Capture the cell that displays the provided text and extract its (X, Y) central coordinate. 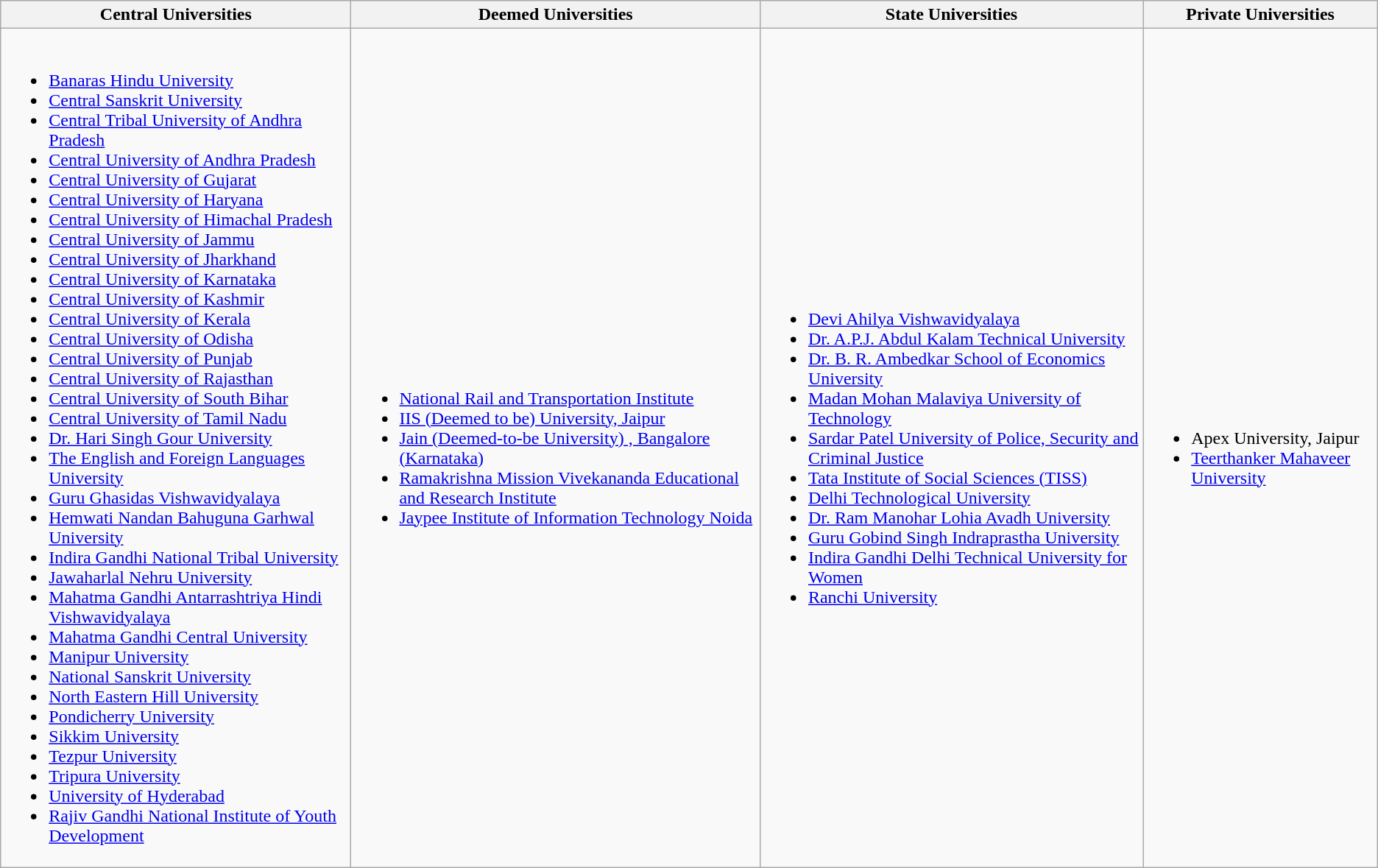
Private Universities (1260, 15)
Central Universities (176, 15)
Deemed Universities (555, 15)
Apex University, JaipurTeerthanker Mahaveer University (1260, 448)
State Universities (951, 15)
